Locate the cell with the specified text and output its [X, Y] center coordinate. 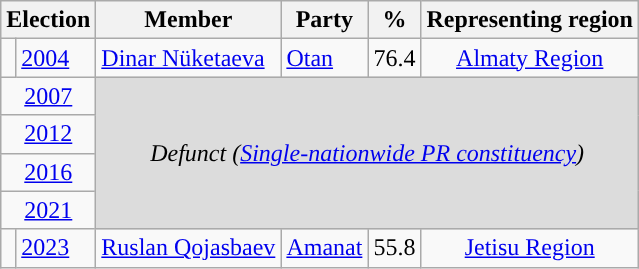
2007 [48, 96]
76.4 [394, 58]
Party [324, 20]
Almaty Region [530, 58]
55.8 [394, 248]
Representing region [530, 20]
2004 [56, 58]
2021 [48, 210]
Jetisu Region [530, 248]
2016 [48, 172]
Amanat [324, 248]
Defunct (Single-nationwide PR constituency) [368, 153]
2012 [48, 134]
Dinar Nüketaeva [188, 58]
Otan [324, 58]
% [394, 20]
Ruslan Qojasbaev [188, 248]
Election [48, 20]
Member [188, 20]
2023 [56, 248]
